Find where the given text appears and provide that cell's center as [X, Y] coordinate. 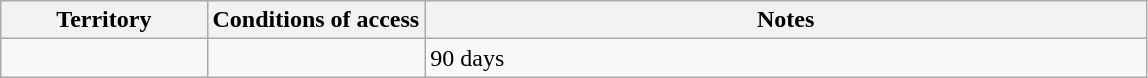
90 days [786, 58]
Conditions of access [316, 20]
Notes [786, 20]
Territory [104, 20]
